Capture the cell that displays the provided text and extract its (X, Y) central coordinate. 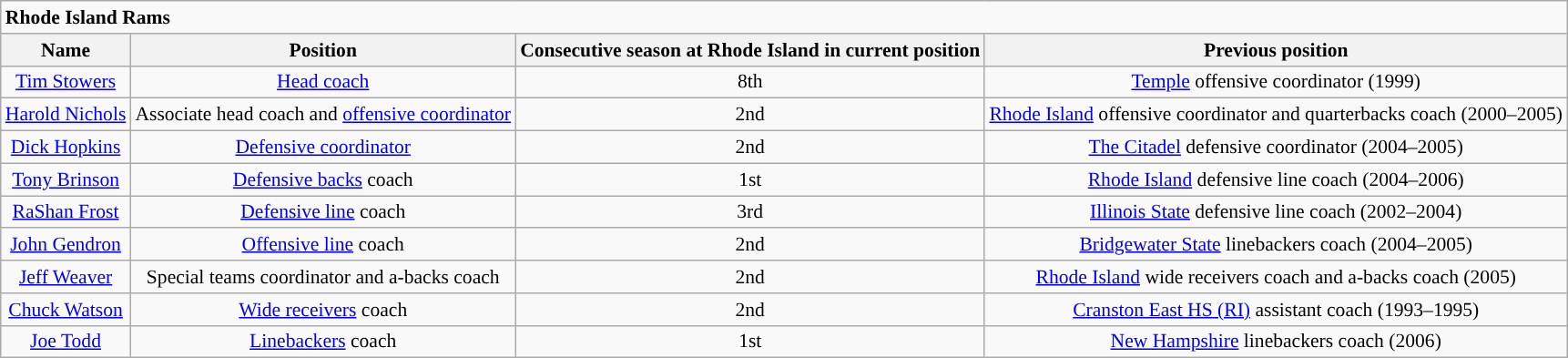
RaShan Frost (66, 212)
Rhode Island Rams (784, 17)
Defensive backs coach (322, 179)
Tim Stowers (66, 82)
John Gendron (66, 245)
Consecutive season at Rhode Island in current position (750, 50)
Head coach (322, 82)
Name (66, 50)
Defensive line coach (322, 212)
Chuck Watson (66, 310)
Special teams coordinator and a-backs coach (322, 277)
Rhode Island offensive coordinator and quarterbacks coach (2000–2005) (1276, 115)
Defensive coordinator (322, 148)
Wide receivers coach (322, 310)
Illinois State defensive line coach (2002–2004) (1276, 212)
8th (750, 82)
Associate head coach and offensive coordinator (322, 115)
Harold Nichols (66, 115)
New Hampshire linebackers coach (2006) (1276, 342)
Position (322, 50)
Tony Brinson (66, 179)
Cranston East HS (RI) assistant coach (1993–1995) (1276, 310)
Previous position (1276, 50)
Rhode Island wide receivers coach and a-backs coach (2005) (1276, 277)
Bridgewater State linebackers coach (2004–2005) (1276, 245)
Joe Todd (66, 342)
Linebackers coach (322, 342)
3rd (750, 212)
Rhode Island defensive line coach (2004–2006) (1276, 179)
Temple offensive coordinator (1999) (1276, 82)
The Citadel defensive coordinator (2004–2005) (1276, 148)
Offensive line coach (322, 245)
Jeff Weaver (66, 277)
Dick Hopkins (66, 148)
